From the cell containing the given text, extract its center point as (x, y) coordinate. 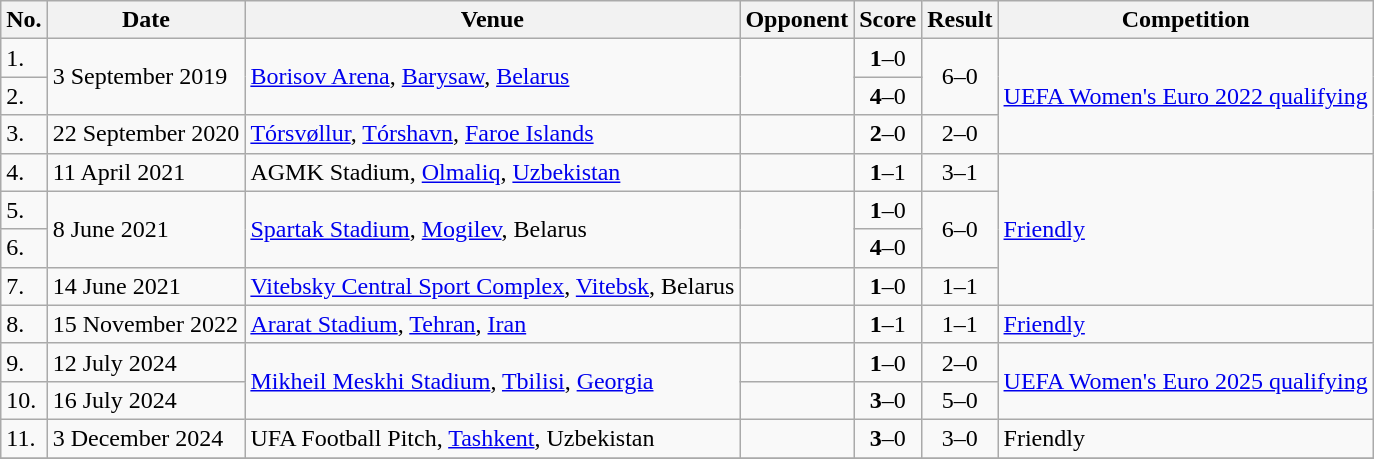
8. (24, 324)
Date (146, 20)
UEFA Women's Euro 2022 qualifying (1186, 96)
3 September 2019 (146, 77)
Spartak Stadium, Mogilev, Belarus (492, 229)
3. (24, 134)
8 June 2021 (146, 229)
9. (24, 362)
1. (24, 58)
UFA Football Pitch, Tashkent, Uzbekistan (492, 438)
Opponent (797, 20)
16 July 2024 (146, 400)
2. (24, 96)
Score (888, 20)
No. (24, 20)
Competition (1186, 20)
5. (24, 210)
UEFA Women's Euro 2025 qualifying (1186, 381)
Borisov Arena, Barysaw, Belarus (492, 77)
10. (24, 400)
Tórsvøllur, Tórshavn, Faroe Islands (492, 134)
3–1 (960, 172)
Venue (492, 20)
7. (24, 286)
3 December 2024 (146, 438)
11. (24, 438)
Result (960, 20)
5–0 (960, 400)
4. (24, 172)
Mikheil Meskhi Stadium, Tbilisi, Georgia (492, 381)
15 November 2022 (146, 324)
AGMK Stadium, Olmaliq, Uzbekistan (492, 172)
Ararat Stadium, Tehran, Iran (492, 324)
11 April 2021 (146, 172)
14 June 2021 (146, 286)
Vitebsky Central Sport Complex, Vitebsk, Belarus (492, 286)
12 July 2024 (146, 362)
6. (24, 248)
22 September 2020 (146, 134)
